Determine the [x, y] coordinate at the center of the cell enclosing the given text.  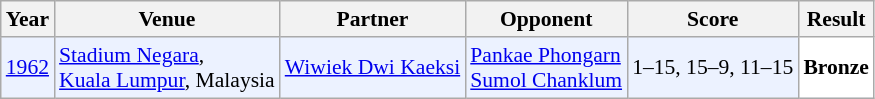
Pankae Phongarn Sumol Chanklum [546, 68]
1–15, 15–9, 11–15 [712, 68]
Year [28, 19]
Stadium Negara, Kuala Lumpur, Malaysia [167, 68]
Score [712, 19]
Wiwiek Dwi Kaeksi [373, 68]
Opponent [546, 19]
Partner [373, 19]
Venue [167, 19]
Bronze [836, 68]
1962 [28, 68]
Result [836, 19]
